Find where the given text appears and provide that cell's center as [X, Y] coordinate. 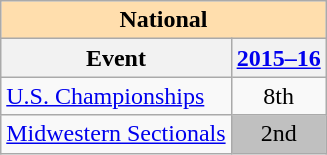
2015–16 [278, 58]
U.S. Championships [116, 96]
Event [116, 58]
8th [278, 96]
National [164, 20]
2nd [278, 134]
Midwestern Sectionals [116, 134]
